Determine the [X, Y] coordinate at the center of the cell enclosing the given text.  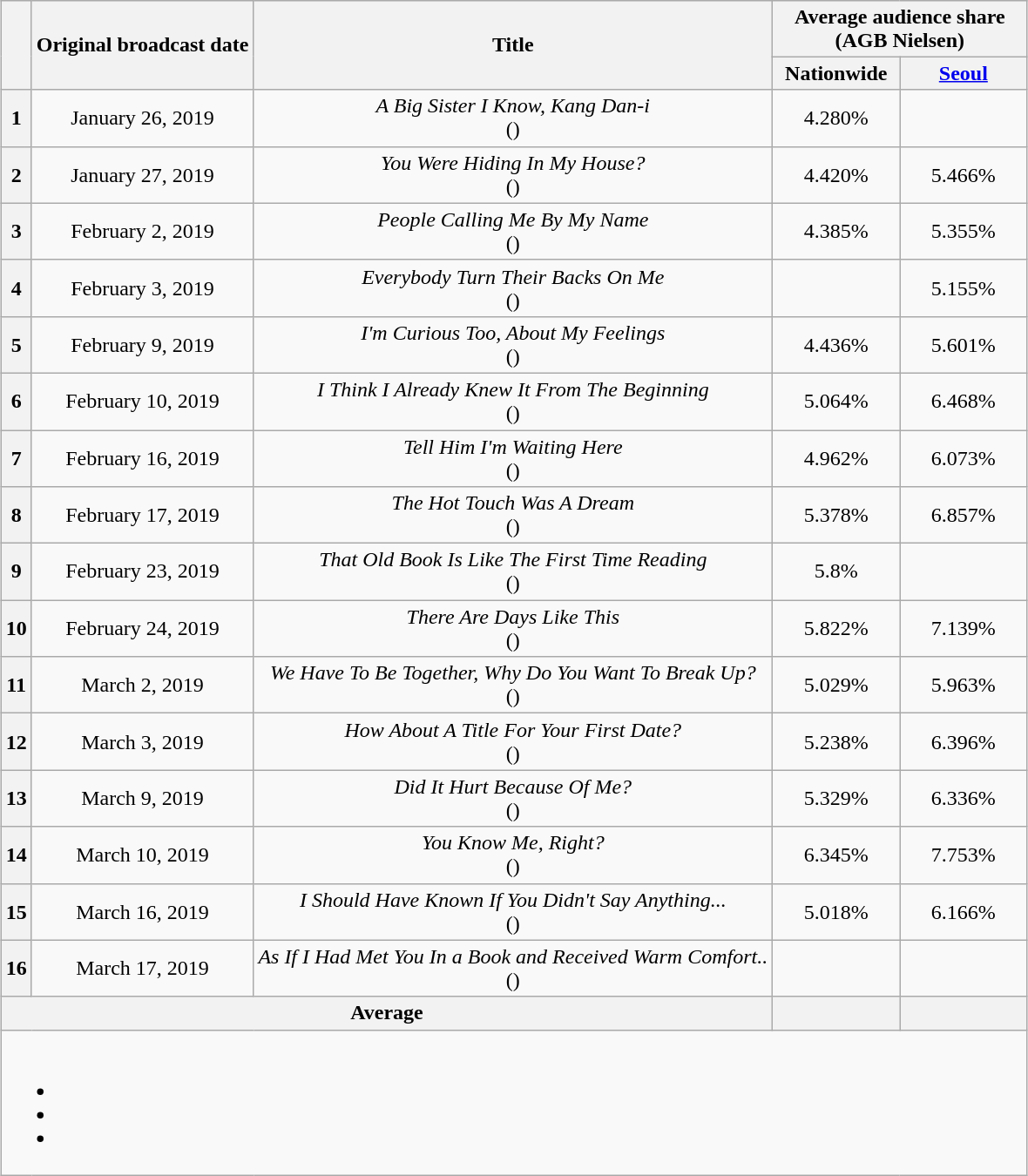
March 9, 2019 [143, 798]
7 [16, 458]
1 [16, 118]
6.336% [964, 798]
Average [387, 1013]
6.857% [964, 516]
5.329% [836, 798]
You Know Me, Right?() [513, 855]
February 16, 2019 [143, 458]
13 [16, 798]
2 [16, 174]
5.466% [964, 174]
February 17, 2019 [143, 516]
February 9, 2019 [143, 345]
7.139% [964, 629]
March 2, 2019 [143, 685]
5.8% [836, 571]
5.963% [964, 685]
The Hot Touch Was A Dream() [513, 516]
6.073% [964, 458]
5.018% [836, 911]
I'm Curious Too, About My Feelings () [513, 345]
We Have To Be Together, Why Do You Want To Break Up?() [513, 685]
I Think I Already Knew It From The Beginning () [513, 401]
16 [16, 969]
As If I Had Met You In a Book and Received Warm Comfort..() [513, 969]
12 [16, 742]
5.238% [836, 742]
Did It Hurt Because Of Me?() [513, 798]
9 [16, 571]
5.601% [964, 345]
6.396% [964, 742]
Everybody Turn Their Backs On Me() [513, 287]
People Calling Me By My Name() [513, 232]
6.166% [964, 911]
Tell Him I'm Waiting Here () [513, 458]
A Big Sister I Know, Kang Dan-i() [513, 118]
February 10, 2019 [143, 401]
4.962% [836, 458]
5.064% [836, 401]
4 [16, 287]
4.385% [836, 232]
5.155% [964, 287]
Seoul [964, 73]
That Old Book Is Like The First Time Reading() [513, 571]
4.280% [836, 118]
Average audience share(AGB Nielsen) [900, 28]
6 [16, 401]
5.355% [964, 232]
15 [16, 911]
March 16, 2019 [143, 911]
3 [16, 232]
8 [16, 516]
7.753% [964, 855]
January 26, 2019 [143, 118]
4.420% [836, 174]
14 [16, 855]
How About A Title For Your First Date?() [513, 742]
5 [16, 345]
You Were Hiding In My House?() [513, 174]
Title [513, 45]
6.345% [836, 855]
There Are Days Like This() [513, 629]
10 [16, 629]
5.822% [836, 629]
Nationwide [836, 73]
11 [16, 685]
4.436% [836, 345]
February 23, 2019 [143, 571]
Original broadcast date [143, 45]
March 3, 2019 [143, 742]
February 24, 2019 [143, 629]
5.378% [836, 516]
February 3, 2019 [143, 287]
January 27, 2019 [143, 174]
March 10, 2019 [143, 855]
5.029% [836, 685]
I Should Have Known If You Didn't Say Anything...() [513, 911]
March 17, 2019 [143, 969]
February 2, 2019 [143, 232]
6.468% [964, 401]
